Extract the [x, y] coordinate from the center of the cell holding the provided text.  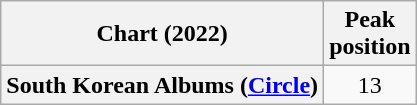
13 [370, 85]
South Korean Albums (Circle) [162, 85]
Chart (2022) [162, 34]
Peakposition [370, 34]
